Search for the cell housing the specified text and yield its [x, y] center coordinate. 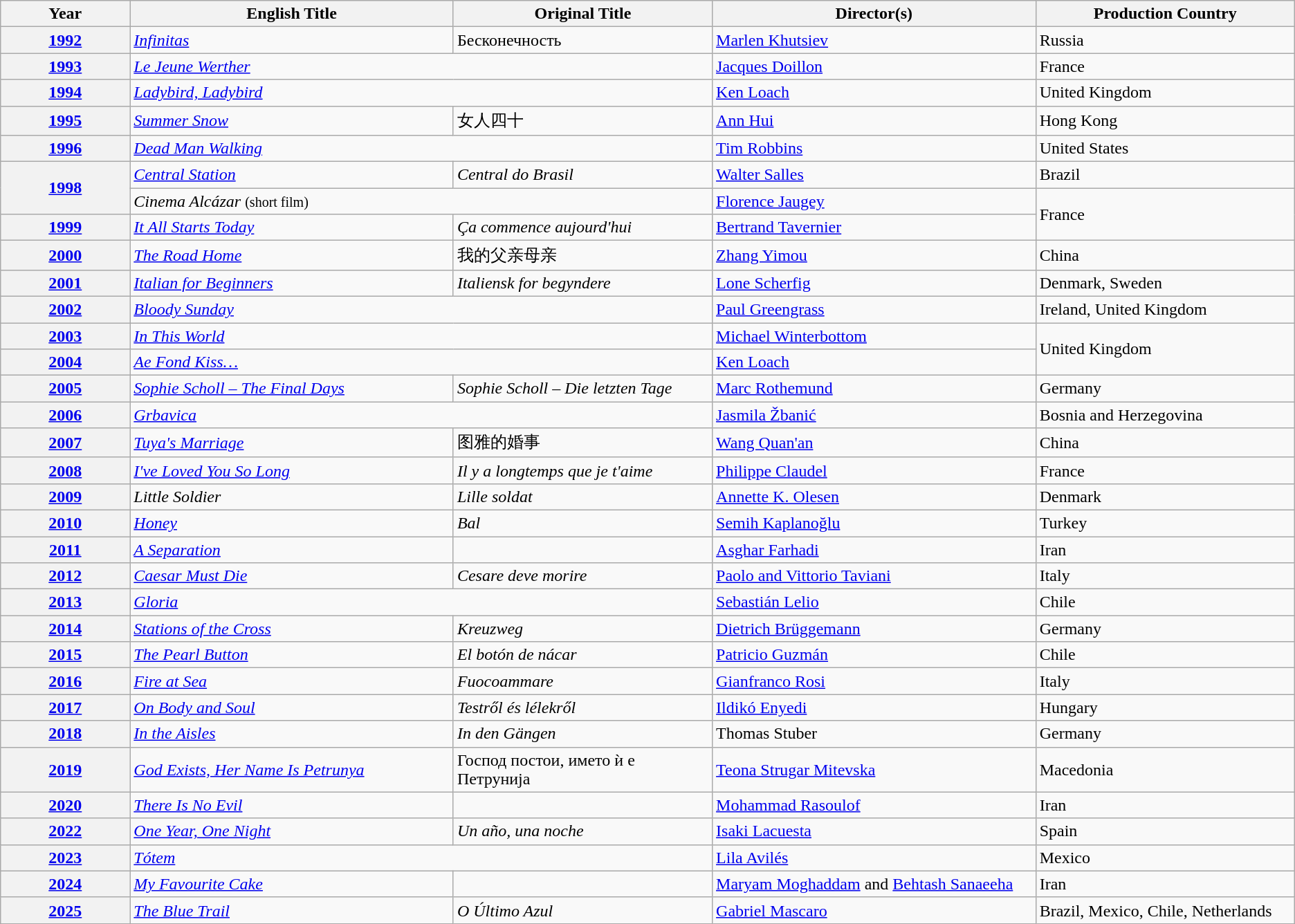
Little Soldier [292, 497]
Zhang Yimou [874, 256]
2002 [65, 309]
English Title [292, 14]
Hong Kong [1165, 120]
1998 [65, 188]
Infinitas [292, 40]
Marc Rothemund [874, 389]
Господ постои, името ѝ е Петрунија [582, 769]
1996 [65, 149]
2014 [65, 629]
2008 [65, 470]
Tim Robbins [874, 149]
Bosnia and Herzegovina [1165, 415]
Philippe Claudel [874, 470]
Un año, una noche [582, 831]
2001 [65, 283]
2011 [65, 550]
2025 [65, 910]
1999 [65, 228]
Russia [1165, 40]
The Road Home [292, 256]
Sebastián Lelio [874, 602]
Walter Salles [874, 175]
1994 [65, 93]
Central do Brasil [582, 175]
Testről és lélekről [582, 708]
2023 [65, 858]
Original Title [582, 14]
Director(s) [874, 14]
2024 [65, 884]
2013 [65, 602]
Mohammad Rasoulof [874, 805]
In This World [421, 335]
Sophie Scholl – Die letzten Tage [582, 389]
Turkey [1165, 523]
A Separation [292, 550]
Semih Kaplanoğlu [874, 523]
Patricio Guzmán [874, 655]
Lila Avilés [874, 858]
Dead Man Walking [421, 149]
Year [65, 14]
One Year, One Night [292, 831]
Ça commence aujourd'hui [582, 228]
1995 [65, 120]
Bertrand Tavernier [874, 228]
Tuya's Marriage [292, 443]
2009 [65, 497]
Production Country [1165, 14]
Isaki Lacuesta [874, 831]
Honey [292, 523]
女人四十 [582, 120]
Wang Quan'an [874, 443]
2018 [65, 734]
Ildikó Enyedi [874, 708]
Grbavica [421, 415]
Sophie Scholl – The Final Days [292, 389]
Macedonia [1165, 769]
Tótem [421, 858]
I've Loved You So Long [292, 470]
Ann Hui [874, 120]
Bloody Sunday [421, 309]
2015 [65, 655]
Asghar Farhadi [874, 550]
Jasmila Žbanić [874, 415]
Spain [1165, 831]
Denmark, Sweden [1165, 283]
2000 [65, 256]
Il y a longtemps que je t'aime [582, 470]
2004 [65, 362]
In den Gängen [582, 734]
Fuocoammare [582, 681]
1993 [65, 66]
Lone Scherfig [874, 283]
2020 [65, 805]
Mexico [1165, 858]
2003 [65, 335]
My Favourite Cake [292, 884]
Cinema Alcázar (short film) [421, 201]
Maryam Moghaddam and Behtash Sanaeeha [874, 884]
Ladybird, Ladybird [421, 93]
Jacques Doillon [874, 66]
2012 [65, 576]
Stations of the Cross [292, 629]
Annette K. Olesen [874, 497]
图雅的婚事 [582, 443]
Marlen Khutsiev [874, 40]
我的父亲母亲 [582, 256]
2006 [65, 415]
Paul Greengrass [874, 309]
Italian for Beginners [292, 283]
Gloria [421, 602]
1992 [65, 40]
Lille soldat [582, 497]
Gabriel Mascaro [874, 910]
Hungary [1165, 708]
Caesar Must Die [292, 576]
Kreuzweg [582, 629]
2010 [65, 523]
2016 [65, 681]
El botón de nácar [582, 655]
United States [1165, 149]
Бесконечность [582, 40]
Gianfranco Rosi [874, 681]
Bal [582, 523]
Italiensk for begyndere [582, 283]
Brazil [1165, 175]
In the Aisles [292, 734]
There Is No Evil [292, 805]
2022 [65, 831]
2019 [65, 769]
Brazil, Mexico, Chile, Netherlands [1165, 910]
Ireland, United Kingdom [1165, 309]
The Pearl Button [292, 655]
Dietrich Brüggemann [874, 629]
Thomas Stuber [874, 734]
2007 [65, 443]
Fire at Sea [292, 681]
Summer Snow [292, 120]
Paolo and Vittorio Taviani [874, 576]
Denmark [1165, 497]
Ae Fond Kiss… [421, 362]
On Body and Soul [292, 708]
Le Jeune Werther [421, 66]
Teona Strugar Mitevska [874, 769]
The Blue Trail [292, 910]
Central Station [292, 175]
2005 [65, 389]
Cesare deve morire [582, 576]
It All Starts Today [292, 228]
Michael Winterbottom [874, 335]
God Exists, Her Name Is Petrunya [292, 769]
O Último Azul [582, 910]
Florence Jaugey [874, 201]
2017 [65, 708]
